Search for the cell housing the specified text and yield its [x, y] center coordinate. 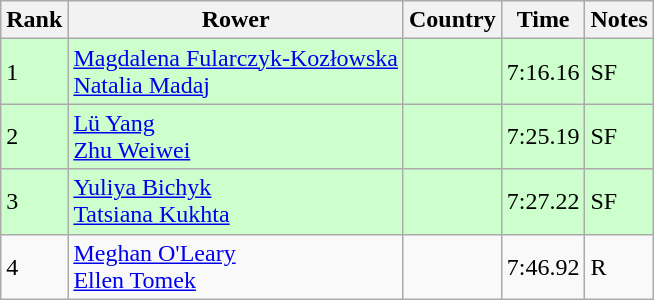
4 [34, 266]
Country [452, 20]
7:46.92 [543, 266]
Rank [34, 20]
Yuliya BichykTatsiana Kukhta [236, 202]
Notes [619, 20]
2 [34, 136]
Lü YangZhu Weiwei [236, 136]
Magdalena Fularczyk-KozłowskaNatalia Madaj [236, 72]
R [619, 266]
Time [543, 20]
3 [34, 202]
7:27.22 [543, 202]
Rower [236, 20]
1 [34, 72]
Meghan O'LearyEllen Tomek [236, 266]
7:16.16 [543, 72]
7:25.19 [543, 136]
